Identify which cell holds the provided text, then report its [x, y] central coordinate. 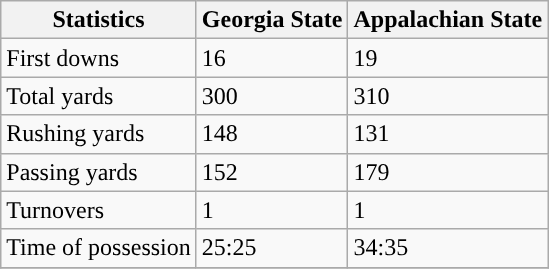
152 [272, 172]
Time of possession [99, 248]
Passing yards [99, 172]
310 [448, 96]
25:25 [272, 248]
34:35 [448, 248]
148 [272, 134]
Rushing yards [99, 134]
300 [272, 96]
16 [272, 58]
Statistics [99, 20]
Georgia State [272, 20]
131 [448, 134]
First downs [99, 58]
19 [448, 58]
Appalachian State [448, 20]
Total yards [99, 96]
Turnovers [99, 210]
179 [448, 172]
